Pinpoint the cell where the given text exists, returning its (x, y) midpoint coordinate. 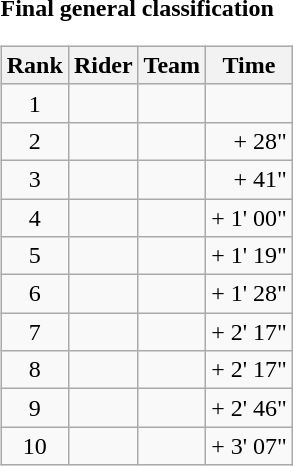
2 (34, 141)
+ 3' 07" (250, 446)
7 (34, 332)
+ 2' 46" (250, 408)
+ 41" (250, 179)
Rank (34, 65)
5 (34, 256)
6 (34, 294)
+ 1' 28" (250, 294)
10 (34, 446)
Rider (103, 65)
1 (34, 103)
+ 1' 19" (250, 256)
4 (34, 217)
+ 1' 00" (250, 217)
+ 28" (250, 141)
9 (34, 408)
8 (34, 370)
Time (250, 65)
3 (34, 179)
Team (172, 65)
